From the cell containing the given text, extract its center point as (x, y) coordinate. 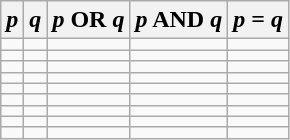
p (12, 20)
p OR q (88, 20)
p AND q (179, 20)
q (36, 20)
p = q (258, 20)
